Identify which cell holds the provided text, then report its (X, Y) central coordinate. 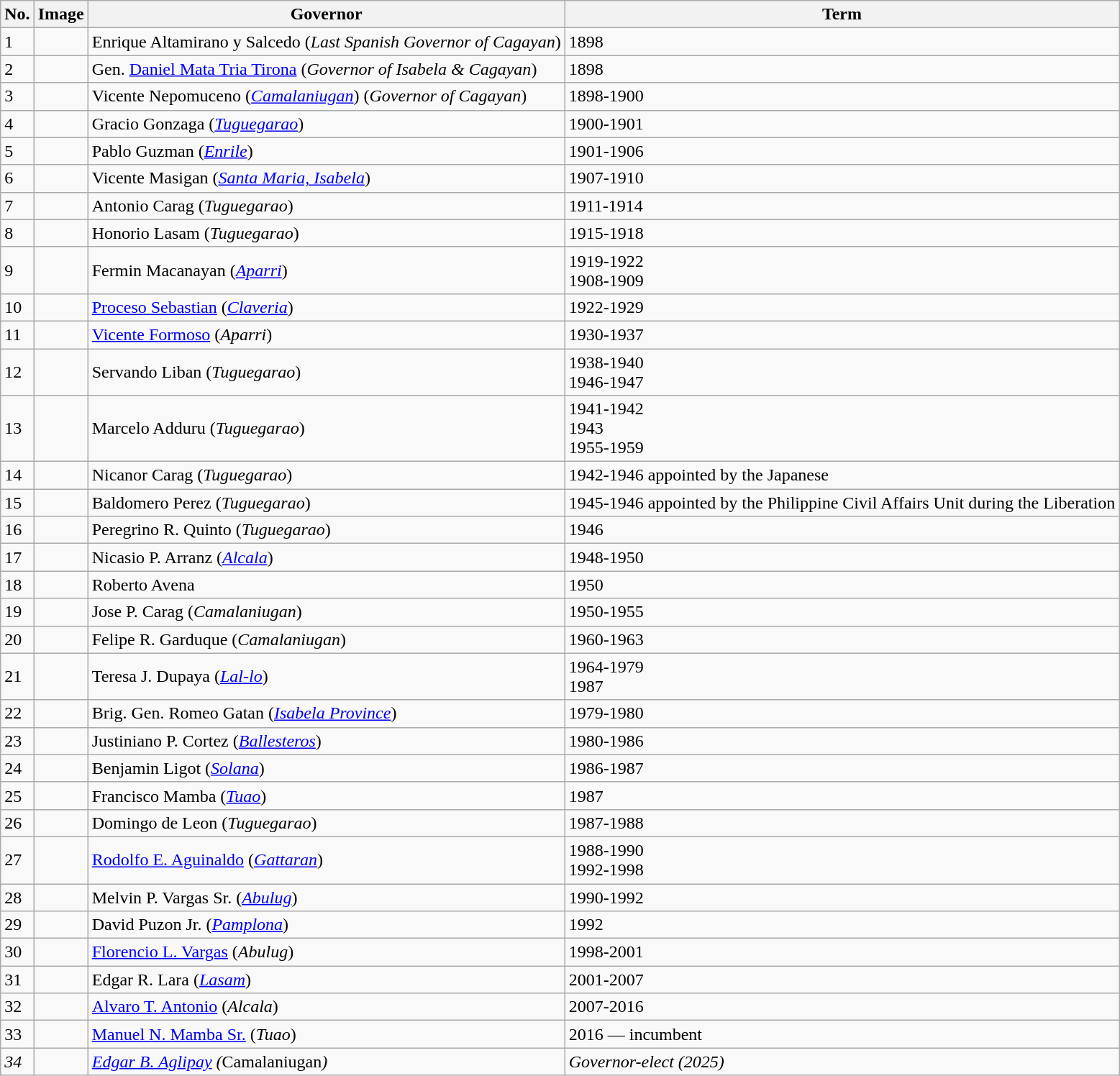
Fermin Macanayan (Aparri) (327, 270)
1986-1987 (842, 768)
No. (17, 14)
15 (17, 503)
Gen. Daniel Mata Tria Tirona (Governor of Isabela & Cagayan) (327, 69)
1990-1992 (842, 897)
Domingo de Leon (Tuguegarao) (327, 823)
Benjamin Ligot (Solana) (327, 768)
Francisco Mamba (Tuao) (327, 795)
18 (17, 585)
3 (17, 96)
5 (17, 151)
32 (17, 1007)
1930-1937 (842, 334)
21 (17, 676)
4 (17, 124)
25 (17, 795)
24 (17, 768)
26 (17, 823)
Vicente Formoso (Aparri) (327, 334)
Enrique Altamirano y Salcedo (Last Spanish Governor of Cagayan) (327, 42)
1992 (842, 925)
11 (17, 334)
Antonio Carag (Tuguegarao) (327, 206)
1901-1906 (842, 151)
1964-19791987 (842, 676)
1960-1963 (842, 639)
1979-1980 (842, 713)
Nicanor Carag (Tuguegarao) (327, 475)
Roberto Avena (327, 585)
7 (17, 206)
1988-19901992-1998 (842, 860)
13 (17, 429)
29 (17, 925)
1948-1950 (842, 557)
1987-1988 (842, 823)
6 (17, 178)
Edgar R. Lara (Lasam) (327, 980)
2001-2007 (842, 980)
2007-2016 (842, 1007)
2016 — incumbent (842, 1034)
Governor (327, 14)
1942-1946 appointed by the Japanese (842, 475)
Edgar B. Aglipay (Camalaniugan) (327, 1062)
1898-1900 (842, 96)
1938-19401946-1947 (842, 371)
1998-2001 (842, 952)
Teresa J. Dupaya (Lal-lo) (327, 676)
1950 (842, 585)
Gracio Gonzaga (Tuguegarao) (327, 124)
1915-1918 (842, 233)
14 (17, 475)
Peregrino R. Quinto (Tuguegarao) (327, 530)
22 (17, 713)
23 (17, 741)
1 (17, 42)
Rodolfo E. Aguinaldo (Gattaran) (327, 860)
Felipe R. Garduque (Camalaniugan) (327, 639)
Governor-elect (2025) (842, 1062)
1907-1910 (842, 178)
27 (17, 860)
8 (17, 233)
31 (17, 980)
19 (17, 612)
Proceso Sebastian (Claveria) (327, 307)
Justiniano P. Cortez (Ballesteros) (327, 741)
Melvin P. Vargas Sr. (Abulug) (327, 897)
20 (17, 639)
Term (842, 14)
Manuel N. Mamba Sr. (Tuao) (327, 1034)
17 (17, 557)
Florencio L. Vargas (Abulug) (327, 952)
Alvaro T. Antonio (Alcala) (327, 1007)
1987 (842, 795)
2 (17, 69)
1946 (842, 530)
Honorio Lasam (Tuguegarao) (327, 233)
1950-1955 (842, 612)
Nicasio P. Arranz (Alcala) (327, 557)
16 (17, 530)
10 (17, 307)
Jose P. Carag (Camalaniugan) (327, 612)
Brig. Gen. Romeo Gatan (Isabela Province) (327, 713)
30 (17, 952)
1911-1914 (842, 206)
34 (17, 1062)
Servando Liban (Tuguegarao) (327, 371)
Image (60, 14)
28 (17, 897)
Vicente Masigan (Santa Maria, Isabela) (327, 178)
1922-1929 (842, 307)
Pablo Guzman (Enrile) (327, 151)
1900-1901 (842, 124)
1919-19221908-1909 (842, 270)
Marcelo Adduru (Tuguegarao) (327, 429)
David Puzon Jr. (Pamplona) (327, 925)
Baldomero Perez (Tuguegarao) (327, 503)
33 (17, 1034)
Vicente Nepomuceno (Camalaniugan) (Governor of Cagayan) (327, 96)
9 (17, 270)
1941-194219431955-1959 (842, 429)
1980-1986 (842, 741)
1945-1946 appointed by the Philippine Civil Affairs Unit during the Liberation (842, 503)
12 (17, 371)
